From the cell containing the given text, extract its center point as (X, Y) coordinate. 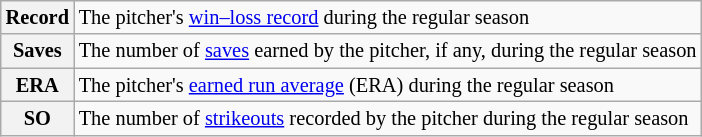
Saves (38, 51)
The number of saves earned by the pitcher, if any, during the regular season (388, 51)
The pitcher's earned run average (ERA) during the regular season (388, 85)
ERA (38, 85)
The pitcher's win–loss record during the regular season (388, 17)
Record (38, 17)
The number of strikeouts recorded by the pitcher during the regular season (388, 118)
SO (38, 118)
